From the cell containing the given text, extract its center point as [X, Y] coordinate. 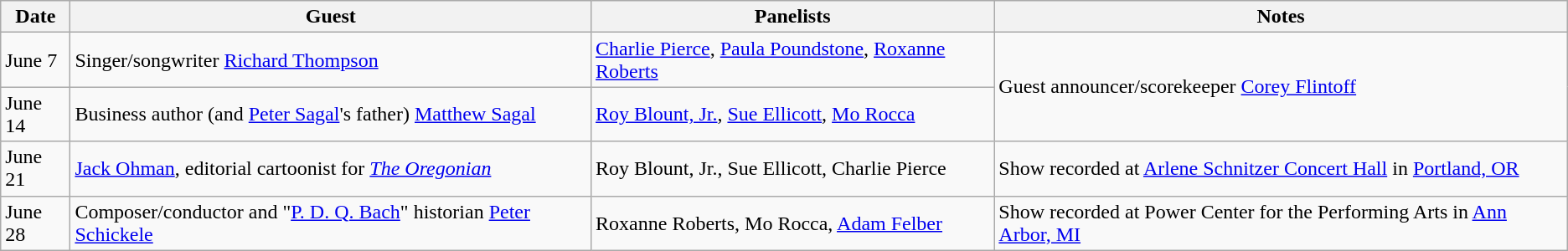
Show recorded at Power Center for the Performing Arts in Ann Arbor, MI [1281, 223]
Composer/conductor and "P. D. Q. Bach" historian Peter Schickele [331, 223]
Panelists [792, 17]
Show recorded at Arlene Schnitzer Concert Hall in Portland, OR [1281, 169]
Date [35, 17]
Guest [331, 17]
June 7 [35, 60]
Roy Blount, Jr., Sue Ellicott, Charlie Pierce [792, 169]
Charlie Pierce, Paula Poundstone, Roxanne Roberts [792, 60]
Singer/songwriter Richard Thompson [331, 60]
Roxanne Roberts, Mo Rocca, Adam Felber [792, 223]
Notes [1281, 17]
Jack Ohman, editorial cartoonist for The Oregonian [331, 169]
Business author (and Peter Sagal's father) Matthew Sagal [331, 114]
June 14 [35, 114]
June 28 [35, 223]
Roy Blount, Jr., Sue Ellicott, Mo Rocca [792, 114]
Guest announcer/scorekeeper Corey Flintoff [1281, 87]
June 21 [35, 169]
